Find where the given text appears and provide that cell's center as [x, y] coordinate. 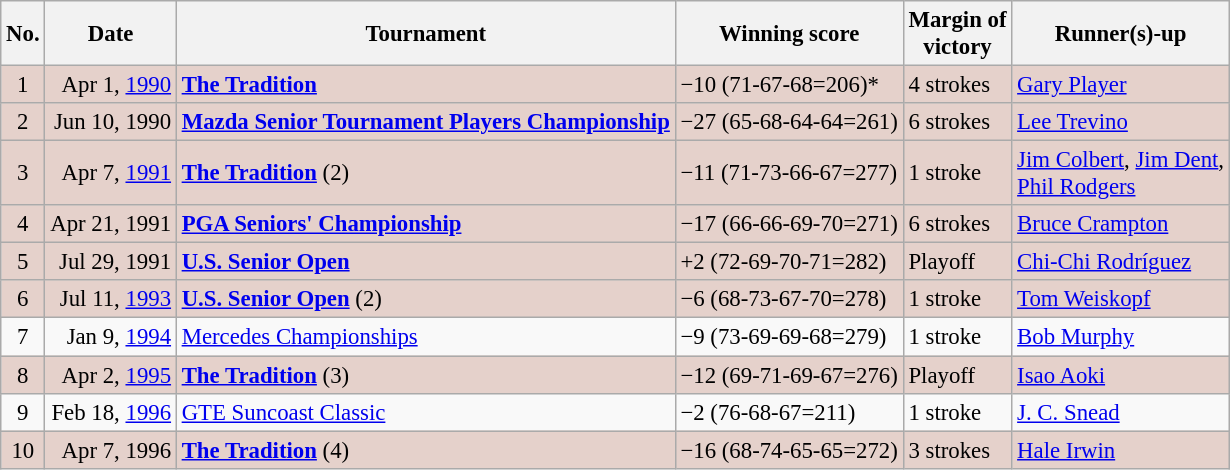
5 [23, 262]
−17 (66-66-69-70=271) [789, 224]
6 [23, 299]
−6 (68-73-67-70=278) [789, 299]
Mazda Senior Tournament Players Championship [426, 122]
10 [23, 450]
Apr 7, 1996 [110, 450]
Isao Aoki [1121, 375]
4 [23, 224]
Runner(s)-up [1121, 34]
PGA Seniors' Championship [426, 224]
GTE Suncoast Classic [426, 412]
4 strokes [958, 85]
−11 (71-73-66-67=277) [789, 174]
Winning score [789, 34]
Jan 9, 1994 [110, 337]
−2 (76-68-67=211) [789, 412]
Apr 7, 1991 [110, 174]
3 [23, 174]
The Tradition (4) [426, 450]
1 [23, 85]
−10 (71-67-68=206)* [789, 85]
−27 (65-68-64-64=261) [789, 122]
Mercedes Championships [426, 337]
Jun 10, 1990 [110, 122]
Apr 2, 1995 [110, 375]
Tournament [426, 34]
Apr 1, 1990 [110, 85]
−9 (73-69-69-68=279) [789, 337]
Jim Colbert, Jim Dent, Phil Rodgers [1121, 174]
2 [23, 122]
Hale Irwin [1121, 450]
+2 (72-69-70-71=282) [789, 262]
Tom Weiskopf [1121, 299]
3 strokes [958, 450]
Lee Trevino [1121, 122]
No. [23, 34]
−16 (68-74-65-65=272) [789, 450]
U.S. Senior Open (2) [426, 299]
Bob Murphy [1121, 337]
7 [23, 337]
Jul 29, 1991 [110, 262]
Bruce Crampton [1121, 224]
9 [23, 412]
Feb 18, 1996 [110, 412]
Jul 11, 1993 [110, 299]
The Tradition (2) [426, 174]
Date [110, 34]
8 [23, 375]
−12 (69-71-69-67=276) [789, 375]
Margin ofvictory [958, 34]
U.S. Senior Open [426, 262]
J. C. Snead [1121, 412]
The Tradition [426, 85]
Chi-Chi Rodríguez [1121, 262]
The Tradition (3) [426, 375]
Apr 21, 1991 [110, 224]
Gary Player [1121, 85]
